Extract the [X, Y] coordinate from the center of the cell holding the provided text.  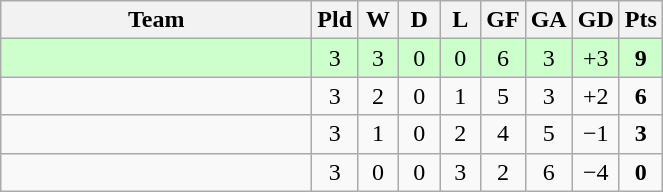
Team [156, 20]
−4 [596, 172]
9 [640, 58]
−1 [596, 134]
GA [548, 20]
+3 [596, 58]
Pts [640, 20]
Pld [335, 20]
L [460, 20]
D [420, 20]
4 [503, 134]
GD [596, 20]
W [378, 20]
+2 [596, 96]
GF [503, 20]
